For the text-containing cell, return its midpoint in [x, y] coordinate format. 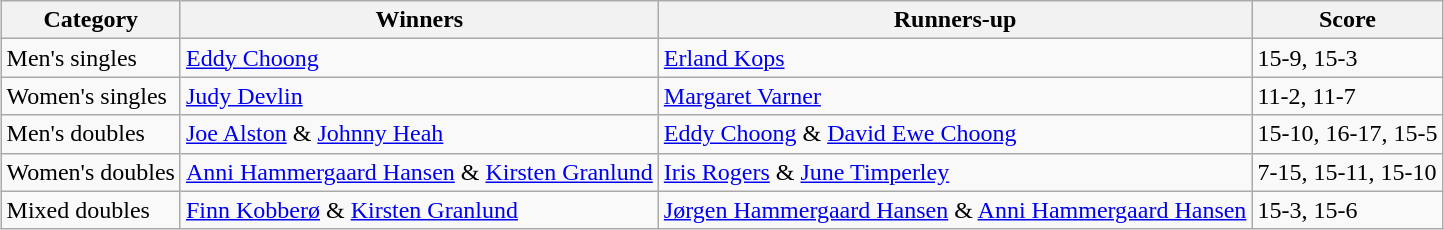
Margaret Varner [955, 96]
Erland Kops [955, 58]
Women's singles [90, 96]
15-9, 15-3 [1348, 58]
Iris Rogers & June Timperley [955, 172]
Anni Hammergaard Hansen & Kirsten Granlund [419, 172]
15-3, 15-6 [1348, 210]
Men's doubles [90, 134]
15-10, 16-17, 15-5 [1348, 134]
7-15, 15-11, 15-10 [1348, 172]
11-2, 11-7 [1348, 96]
Score [1348, 20]
Mixed doubles [90, 210]
Jørgen Hammergaard Hansen & Anni Hammergaard Hansen [955, 210]
Category [90, 20]
Eddy Choong [419, 58]
Finn Kobberø & Kirsten Granlund [419, 210]
Runners-up [955, 20]
Judy Devlin [419, 96]
Winners [419, 20]
Joe Alston & Johnny Heah [419, 134]
Women's doubles [90, 172]
Eddy Choong & David Ewe Choong [955, 134]
Men's singles [90, 58]
